Provide the (X, Y) coordinate of the cell's center where the given text is located.  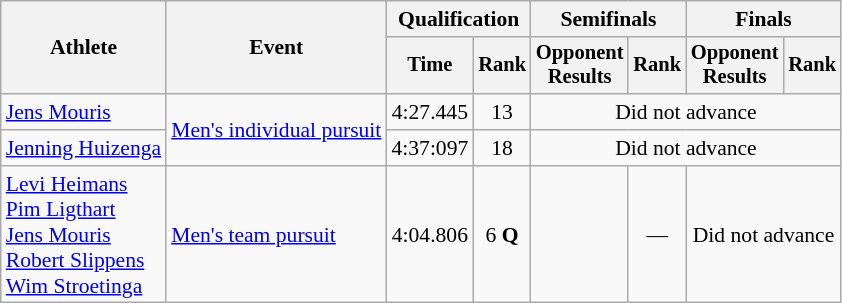
Athlete (84, 48)
Jens Mouris (84, 112)
Event (276, 48)
Finals (764, 19)
Men's individual pursuit (276, 130)
Semifinals (608, 19)
Jenning Huizenga (84, 148)
13 (502, 112)
18 (502, 148)
4:27.445 (430, 112)
4:37:097 (430, 148)
Time (430, 66)
Qualification (458, 19)
